Find where the given text appears and provide that cell's center as [X, Y] coordinate. 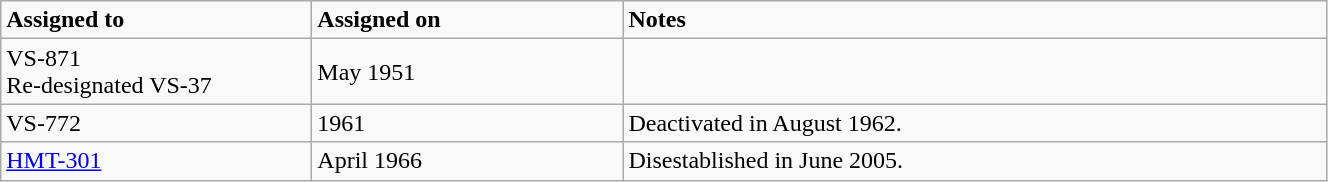
Assigned on [468, 20]
Deactivated in August 1962. [975, 123]
Assigned to [156, 20]
VS-772 [156, 123]
HMT-301 [156, 161]
April 1966 [468, 161]
Notes [975, 20]
Disestablished in June 2005. [975, 161]
VS-871Re-designated VS-37 [156, 72]
May 1951 [468, 72]
1961 [468, 123]
